For the text-containing cell, return its midpoint in (x, y) coordinate format. 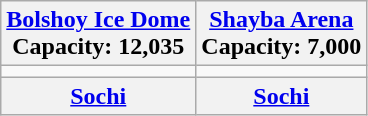
Shayba ArenaCapacity: 7,000 (282, 34)
Bolshoy Ice DomeCapacity: 12,035 (98, 34)
